From the cell containing the given text, extract its center point as (X, Y) coordinate. 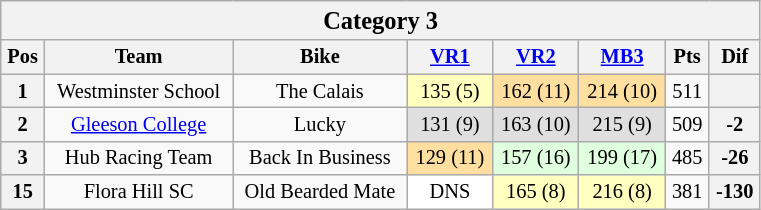
Bike (320, 57)
Hub Racing Team (139, 158)
2 (23, 124)
381 (687, 192)
135 (5) (450, 91)
-130 (734, 192)
163 (10) (536, 124)
-2 (734, 124)
Old Bearded Mate (320, 192)
3 (23, 158)
Category 3 (381, 20)
129 (11) (450, 158)
199 (17) (622, 158)
15 (23, 192)
Lucky (320, 124)
Back In Business (320, 158)
509 (687, 124)
-26 (734, 158)
Flora Hill SC (139, 192)
216 (8) (622, 192)
Team (139, 57)
Pts (687, 57)
The Calais (320, 91)
165 (8) (536, 192)
215 (9) (622, 124)
157 (16) (536, 158)
214 (10) (622, 91)
Westminster School (139, 91)
MB3 (622, 57)
162 (11) (536, 91)
VR1 (450, 57)
VR2 (536, 57)
485 (687, 158)
Pos (23, 57)
DNS (450, 192)
Dif (734, 57)
511 (687, 91)
131 (9) (450, 124)
Gleeson College (139, 124)
1 (23, 91)
